Detect which cell encompasses the target text, then output its (X, Y) center coordinate. 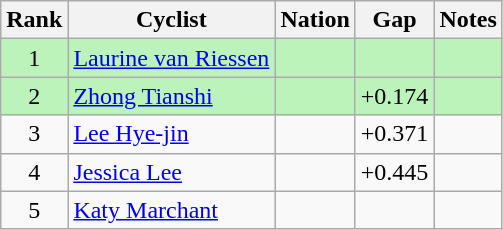
4 (34, 172)
2 (34, 96)
Zhong Tianshi (172, 96)
+0.371 (394, 134)
Laurine van Riessen (172, 58)
+0.445 (394, 172)
+0.174 (394, 96)
3 (34, 134)
Gap (394, 20)
Jessica Lee (172, 172)
Lee Hye-jin (172, 134)
Katy Marchant (172, 210)
5 (34, 210)
Cyclist (172, 20)
Rank (34, 20)
1 (34, 58)
Nation (315, 20)
Notes (468, 20)
